Output the [X, Y] coordinate of the center of the cell containing the given text.  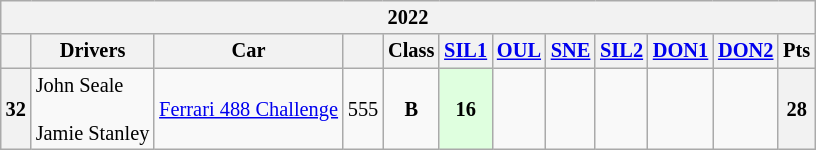
Class [411, 51]
SNE [570, 51]
Ferrari 488 Challenge [248, 109]
2022 [408, 17]
32 [16, 109]
Pts [796, 51]
Car [248, 51]
DON2 [746, 51]
Drivers [92, 51]
28 [796, 109]
OUL [519, 51]
John Seale Jamie Stanley [92, 109]
B [411, 109]
16 [466, 109]
SIL1 [466, 51]
SIL2 [622, 51]
DON1 [680, 51]
555 [363, 109]
